Provide the [x, y] coordinate of the cell's center where the given text is located.  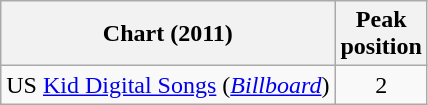
Peakposition [381, 34]
US Kid Digital Songs (Billboard) [168, 85]
Chart (2011) [168, 34]
2 [381, 85]
